For the text-containing cell, return its midpoint in [X, Y] coordinate format. 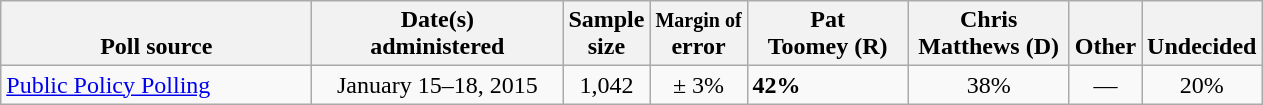
— [1105, 85]
38% [988, 85]
Public Policy Polling [156, 85]
42% [828, 85]
20% [1202, 85]
Poll source [156, 34]
Date(s)administered [438, 34]
Samplesize [606, 34]
± 3% [698, 85]
Margin oferror [698, 34]
January 15–18, 2015 [438, 85]
ChrisMatthews (D) [988, 34]
1,042 [606, 85]
Other [1105, 34]
PatToomey (R) [828, 34]
Undecided [1202, 34]
